Provide the [x, y] coordinate of the cell's center where the given text is located.  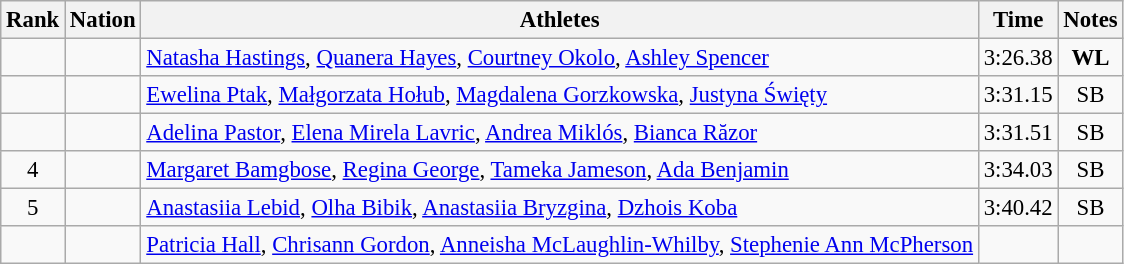
WL [1090, 58]
Time [1018, 20]
Athletes [560, 20]
Margaret Bamgbose, Regina George, Tameka Jameson, Ada Benjamin [560, 170]
3:26.38 [1018, 58]
3:40.42 [1018, 208]
3:34.03 [1018, 170]
5 [33, 208]
Adelina Pastor, Elena Mirela Lavric, Andrea Miklós, Bianca Răzor [560, 133]
Patricia Hall, Chrisann Gordon, Anneisha McLaughlin-Whilby, Stephenie Ann McPherson [560, 245]
Ewelina Ptak, Małgorzata Hołub, Magdalena Gorzkowska, Justyna Święty [560, 95]
Natasha Hastings, Quanera Hayes, Courtney Okolo, Ashley Spencer [560, 58]
Rank [33, 20]
Anastasiia Lebid, Olha Bibik, Anastasiia Bryzgina, Dzhois Koba [560, 208]
Nation [103, 20]
3:31.15 [1018, 95]
Notes [1090, 20]
4 [33, 170]
3:31.51 [1018, 133]
